Pinpoint the cell where the given text exists, returning its (X, Y) midpoint coordinate. 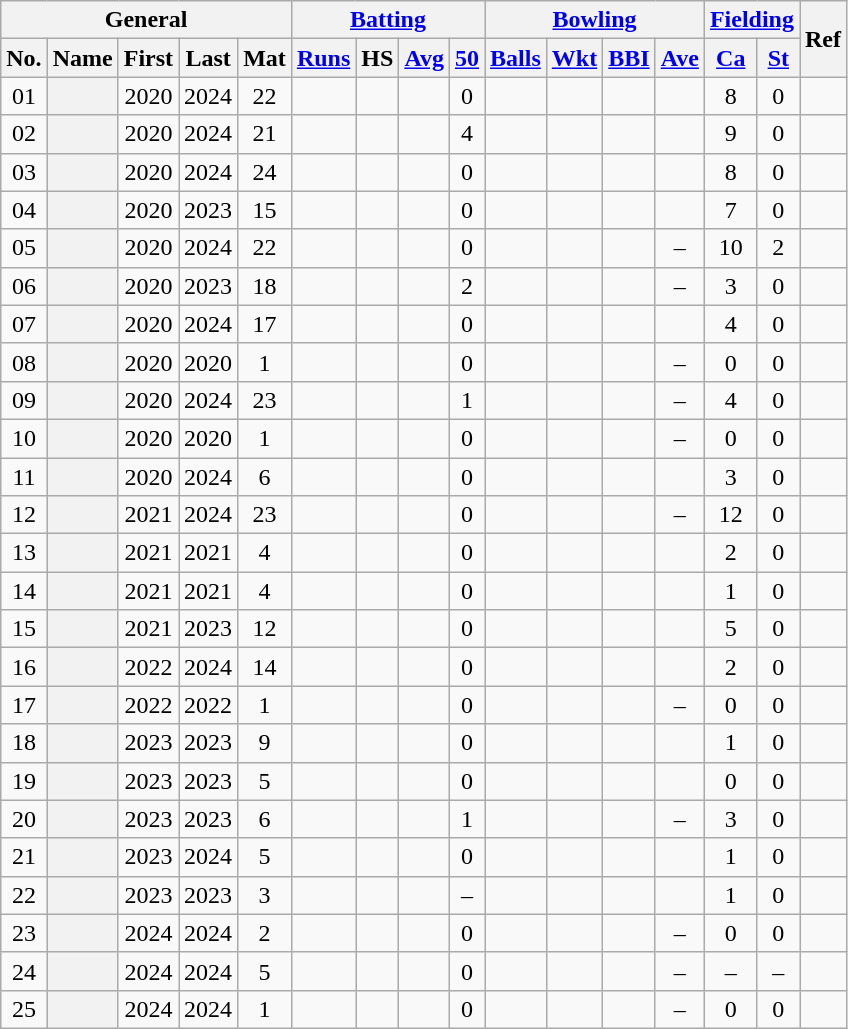
20 (24, 819)
13 (24, 553)
11 (24, 477)
Batting (388, 20)
05 (24, 248)
50 (466, 58)
BBI (629, 58)
04 (24, 210)
Wkt (574, 58)
07 (24, 324)
06 (24, 286)
Last (208, 58)
Fielding (752, 20)
Mat (265, 58)
Ca (730, 58)
St (778, 58)
Runs (323, 58)
HS (378, 58)
16 (24, 667)
Bowling (595, 20)
01 (24, 96)
Ref (824, 39)
09 (24, 400)
25 (24, 1009)
03 (24, 172)
7 (730, 210)
Avg (424, 58)
02 (24, 134)
08 (24, 362)
19 (24, 781)
Balls (516, 58)
General (146, 20)
Ave (680, 58)
Name (82, 58)
First (148, 58)
No. (24, 58)
